Scan for the cell matching the given text and deliver its [X, Y] coordinate at center. 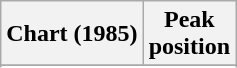
Peakposition [189, 34]
Chart (1985) [72, 34]
